Search for the cell housing the specified text and yield its (X, Y) center coordinate. 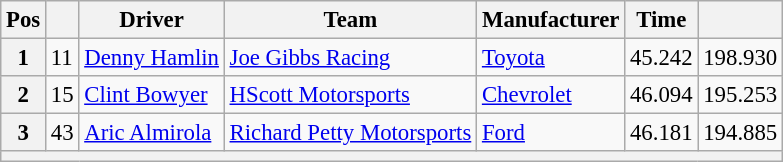
195.253 (740, 95)
Driver (152, 20)
43 (62, 133)
11 (62, 58)
15 (62, 95)
Team (350, 20)
Richard Petty Motorsports (350, 133)
Manufacturer (551, 20)
Ford (551, 133)
46.094 (662, 95)
2 (24, 95)
Toyota (551, 58)
Clint Bowyer (152, 95)
1 (24, 58)
Aric Almirola (152, 133)
45.242 (662, 58)
46.181 (662, 133)
HScott Motorsports (350, 95)
194.885 (740, 133)
198.930 (740, 58)
Joe Gibbs Racing (350, 58)
Chevrolet (551, 95)
Time (662, 20)
Denny Hamlin (152, 58)
Pos (24, 20)
3 (24, 133)
